Extract the (x, y) coordinate from the center of the cell holding the provided text.  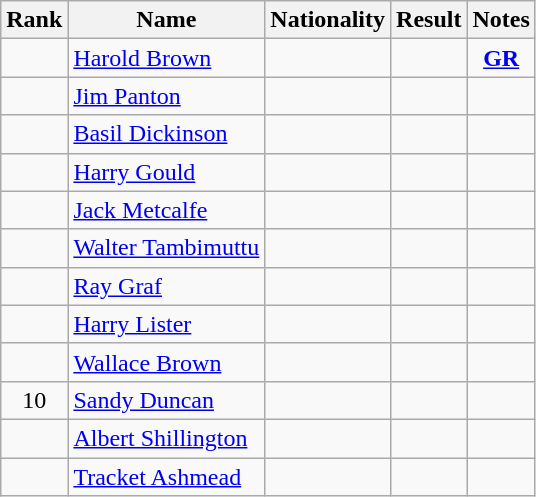
10 (34, 400)
Harold Brown (166, 58)
Wallace Brown (166, 362)
Name (166, 20)
Notes (501, 20)
Jim Panton (166, 96)
GR (501, 58)
Albert Shillington (166, 438)
Jack Metcalfe (166, 210)
Sandy Duncan (166, 400)
Harry Gould (166, 172)
Basil Dickinson (166, 134)
Walter Tambimuttu (166, 248)
Harry Lister (166, 324)
Nationality (328, 20)
Result (429, 20)
Ray Graf (166, 286)
Tracket Ashmead (166, 477)
Rank (34, 20)
